Determine the [x, y] coordinate at the center of the cell enclosing the given text.  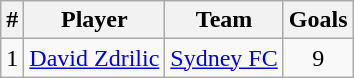
9 [318, 58]
Team [224, 20]
1 [12, 58]
Sydney FC [224, 58]
David Zdrilic [94, 58]
Player [94, 20]
Goals [318, 20]
# [12, 20]
